Pinpoint the cell where the given text exists, returning its [X, Y] midpoint coordinate. 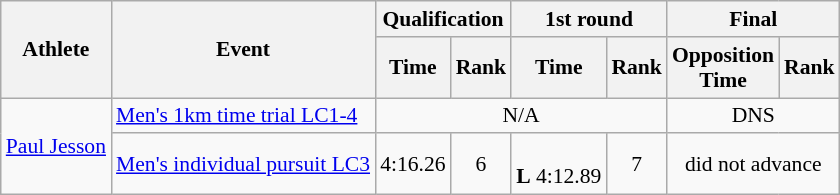
1st round [589, 19]
7 [636, 164]
6 [482, 164]
4:16.26 [412, 164]
Men's 1km time trial LC1-4 [243, 116]
OppositionTime [723, 68]
N/A [521, 116]
Event [243, 50]
Athlete [56, 50]
did not advance [754, 164]
L 4:12.89 [558, 164]
Final [754, 19]
Qualification [443, 19]
DNS [754, 116]
Paul Jesson [56, 146]
Men's individual pursuit LC3 [243, 164]
